Extract the [X, Y] coordinate from the center of the cell holding the provided text.  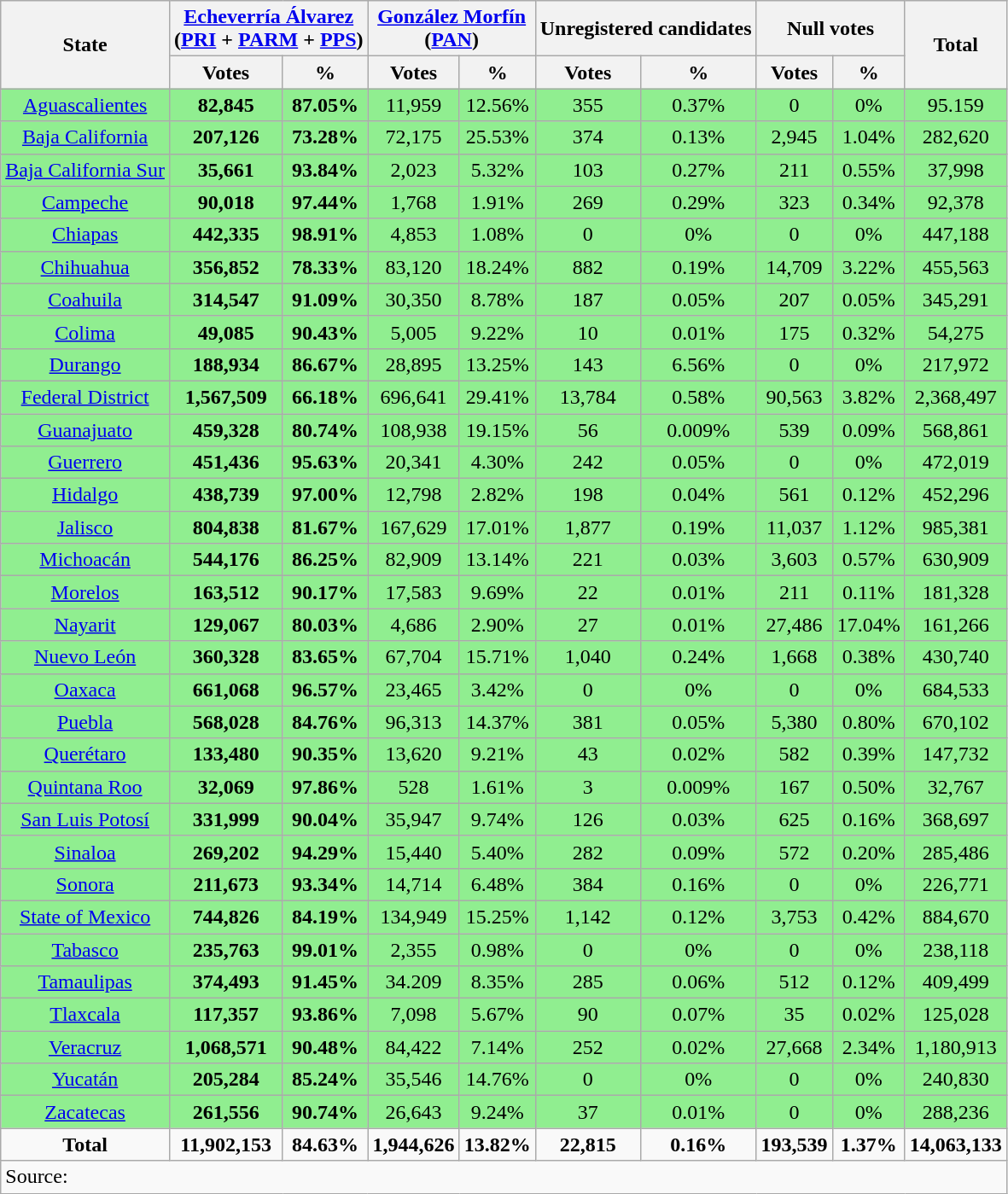
2.82% [497, 495]
8.78% [497, 300]
93.34% [325, 884]
2.34% [869, 1047]
82,845 [225, 105]
163,512 [225, 592]
90,018 [225, 202]
0.27% [698, 170]
568,028 [225, 722]
355 [587, 105]
90.48% [325, 1047]
85.24% [325, 1080]
2,023 [413, 170]
381 [587, 722]
Yucatán [85, 1080]
17.04% [869, 625]
90,563 [794, 397]
11,902,153 [225, 1144]
90.43% [325, 332]
238,118 [956, 950]
90.35% [325, 754]
6.56% [698, 364]
18.24% [497, 267]
99.01% [325, 950]
0.32% [869, 332]
14,714 [413, 884]
Hidalgo [85, 495]
455,563 [956, 267]
0.37% [698, 105]
1,768 [413, 202]
2,355 [413, 950]
205,284 [225, 1080]
90.74% [325, 1112]
86.67% [325, 364]
Chihuahua [85, 267]
97.86% [325, 787]
San Luis Potosí [85, 819]
84,422 [413, 1047]
Zacatecas [85, 1112]
4.30% [497, 463]
84.63% [325, 1144]
90.04% [325, 819]
Nuevo León [85, 657]
512 [794, 982]
0.07% [698, 1015]
97.44% [325, 202]
67,704 [413, 657]
15,440 [413, 852]
Chiapas [85, 235]
0.57% [869, 560]
539 [794, 429]
Oaxaca [85, 690]
1,180,913 [956, 1047]
528 [413, 787]
3 [587, 787]
1.37% [869, 1144]
90.17% [325, 592]
696,641 [413, 397]
Aguascalientes [85, 105]
161,266 [956, 625]
Durango [85, 364]
14,063,133 [956, 1144]
27 [587, 625]
804,838 [225, 527]
Quintana Roo [85, 787]
94.29% [325, 852]
1.12% [869, 527]
103 [587, 170]
84.76% [325, 722]
87.05% [325, 105]
882 [587, 267]
Jalisco [85, 527]
181,328 [956, 592]
78.33% [325, 267]
374,493 [225, 982]
133,480 [225, 754]
430,740 [956, 657]
360,328 [225, 657]
345,291 [956, 300]
91.09% [325, 300]
34.209 [413, 982]
252 [587, 1047]
49,085 [225, 332]
37,998 [956, 170]
83,120 [413, 267]
19.15% [497, 429]
240,830 [956, 1080]
17.01% [497, 527]
7,098 [413, 1015]
11,959 [413, 105]
96,313 [413, 722]
459,328 [225, 429]
217,972 [956, 364]
1.91% [497, 202]
4,853 [413, 235]
5,005 [413, 332]
6.48% [497, 884]
13,620 [413, 754]
134,949 [413, 917]
8.35% [497, 982]
93.84% [325, 170]
State [85, 44]
91.45% [325, 982]
374 [587, 137]
83.65% [325, 657]
32,767 [956, 787]
32,069 [225, 787]
744,826 [225, 917]
86.25% [325, 560]
125,028 [956, 1015]
472,019 [956, 463]
282 [587, 852]
0.98% [497, 950]
235,763 [225, 950]
1.08% [497, 235]
3.42% [497, 690]
84.19% [325, 917]
4,686 [413, 625]
1,668 [794, 657]
95.159 [956, 105]
11,037 [794, 527]
409,499 [956, 982]
Baja California Sur [85, 170]
14.37% [497, 722]
9.69% [497, 592]
630,909 [956, 560]
Guanajuato [85, 429]
Veracruz [85, 1047]
211,673 [225, 884]
1.04% [869, 137]
95.63% [325, 463]
82,909 [413, 560]
7.14% [497, 1047]
285,486 [956, 852]
568,861 [956, 429]
Morelos [85, 592]
35,947 [413, 819]
0.11% [869, 592]
Source: [504, 1177]
323 [794, 202]
985,381 [956, 527]
282,620 [956, 137]
Baja California [85, 137]
14,709 [794, 267]
207,126 [225, 137]
561 [794, 495]
0.42% [869, 917]
2,368,497 [956, 397]
56 [587, 429]
147,732 [956, 754]
27,668 [794, 1047]
3.82% [869, 397]
2,945 [794, 137]
384 [587, 884]
221 [587, 560]
1,142 [587, 917]
0.29% [698, 202]
438,739 [225, 495]
0.39% [869, 754]
29.41% [497, 397]
314,547 [225, 300]
1,567,509 [225, 397]
54,275 [956, 332]
442,335 [225, 235]
331,999 [225, 819]
0.04% [698, 495]
0.50% [869, 787]
Federal District [85, 397]
452,296 [956, 495]
226,771 [956, 884]
0.38% [869, 657]
Tamaulipas [85, 982]
0.34% [869, 202]
81.67% [325, 527]
167,629 [413, 527]
Tabasco [85, 950]
Campeche [85, 202]
Sonora [85, 884]
13.14% [497, 560]
0.24% [698, 657]
22 [587, 592]
1,877 [587, 527]
198 [587, 495]
884,670 [956, 917]
90 [587, 1015]
35 [794, 1015]
12,798 [413, 495]
5,380 [794, 722]
0.13% [698, 137]
0.58% [698, 397]
13,784 [587, 397]
242 [587, 463]
30,350 [413, 300]
0.20% [869, 852]
625 [794, 819]
9.21% [497, 754]
9.24% [497, 1112]
35,546 [413, 1080]
1,040 [587, 657]
Colima [85, 332]
12.56% [497, 105]
20,341 [413, 463]
5.40% [497, 852]
3.22% [869, 267]
93.86% [325, 1015]
5.32% [497, 170]
3,603 [794, 560]
5.67% [497, 1015]
State of Mexico [85, 917]
Guerrero [85, 463]
1,068,571 [225, 1047]
92,378 [956, 202]
269 [587, 202]
670,102 [956, 722]
97.00% [325, 495]
28,895 [413, 364]
Nayarit [85, 625]
207 [794, 300]
37 [587, 1112]
117,357 [225, 1015]
661,068 [225, 690]
572 [794, 852]
261,556 [225, 1112]
15.25% [497, 917]
Querétaro [85, 754]
Echeverría Álvarez(PRI + PARM + PPS) [268, 29]
285 [587, 982]
Sinaloa [85, 852]
288,236 [956, 1112]
126 [587, 819]
356,852 [225, 267]
143 [587, 364]
447,188 [956, 235]
3,753 [794, 917]
Null votes [830, 29]
167 [794, 787]
2.90% [497, 625]
26,643 [413, 1112]
23,465 [413, 690]
98.91% [325, 235]
582 [794, 754]
66.18% [325, 397]
684,533 [956, 690]
Coahuila [85, 300]
43 [587, 754]
35,661 [225, 170]
108,938 [413, 429]
188,934 [225, 364]
80.74% [325, 429]
González Morfín(PAN) [452, 29]
96.57% [325, 690]
Puebla [85, 722]
269,202 [225, 852]
0.80% [869, 722]
72,175 [413, 137]
0.55% [869, 170]
1.61% [497, 787]
10 [587, 332]
13.25% [497, 364]
544,176 [225, 560]
193,539 [794, 1144]
129,067 [225, 625]
15.71% [497, 657]
25.53% [497, 137]
0.06% [698, 982]
73.28% [325, 137]
187 [587, 300]
1,944,626 [413, 1144]
14.76% [497, 1080]
175 [794, 332]
13.82% [497, 1144]
Michoacán [85, 560]
27,486 [794, 625]
80.03% [325, 625]
17,583 [413, 592]
22,815 [587, 1144]
9.22% [497, 332]
451,436 [225, 463]
9.74% [497, 819]
368,697 [956, 819]
Tlaxcala [85, 1015]
Unregistered candidates [645, 29]
